Determine the (X, Y) coordinate at the center of the cell enclosing the given text.  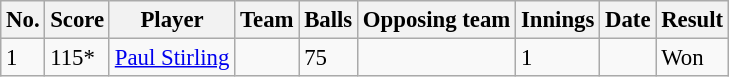
Innings (558, 20)
No. (23, 20)
Result (692, 20)
Team (267, 20)
75 (328, 58)
Player (172, 20)
Paul Stirling (172, 58)
Won (692, 58)
Opposing team (437, 20)
115* (78, 58)
Score (78, 20)
Date (628, 20)
Balls (328, 20)
